Output the [x, y] coordinate of the center of the cell containing the given text.  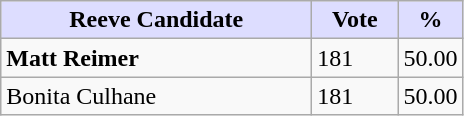
% [430, 20]
Matt Reimer [156, 58]
Vote [355, 20]
Bonita Culhane [156, 96]
Reeve Candidate [156, 20]
